Extract the [X, Y] coordinate from the center of the cell holding the provided text.  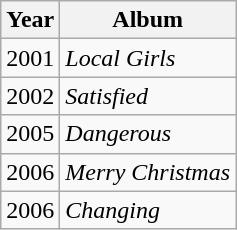
Merry Christmas [148, 172]
2005 [30, 134]
Local Girls [148, 58]
Satisfied [148, 96]
Changing [148, 210]
Year [30, 20]
2001 [30, 58]
Dangerous [148, 134]
2002 [30, 96]
Album [148, 20]
